Extract the [X, Y] coordinate from the center of the cell holding the provided text.  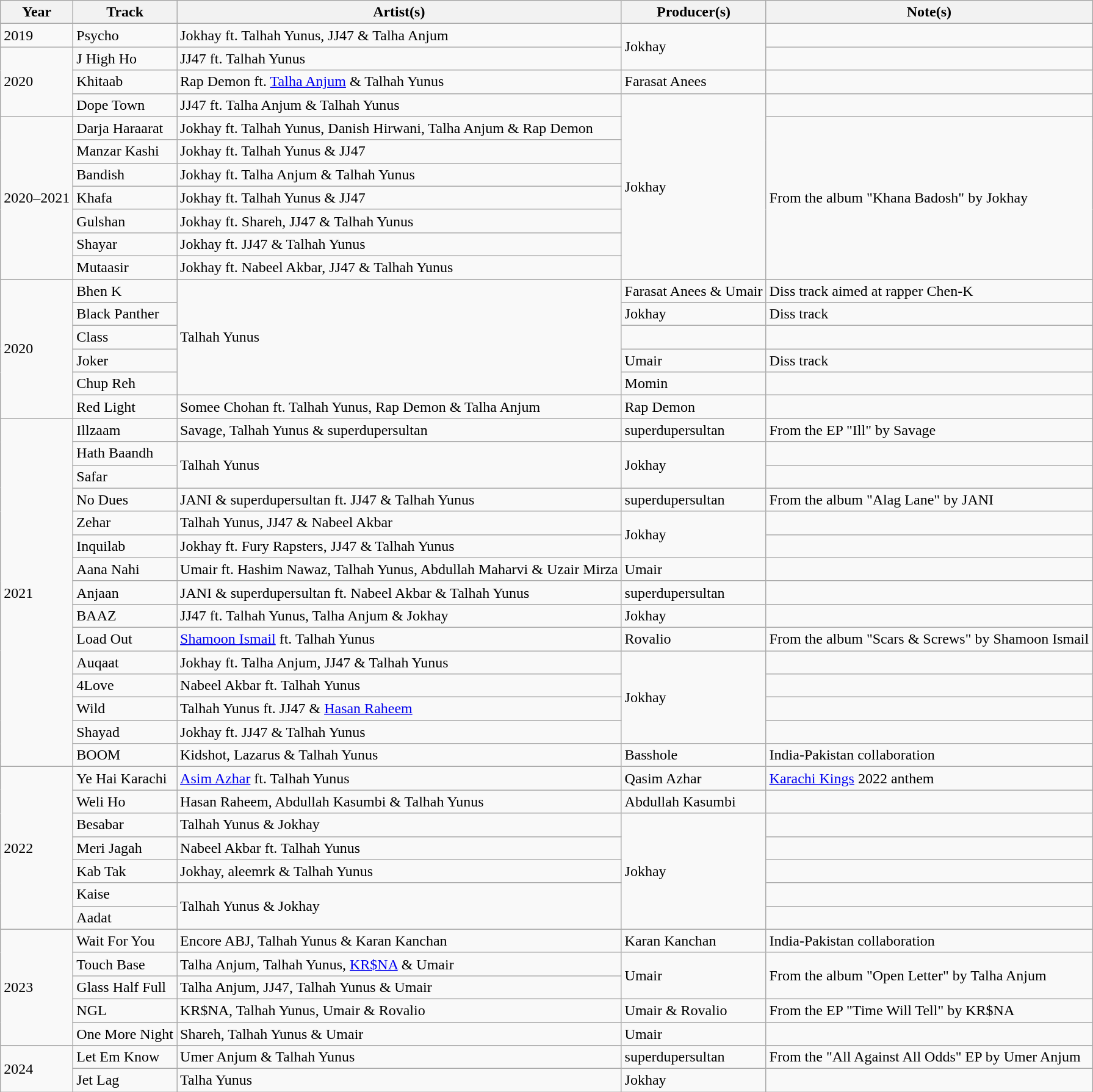
Jet Lag [125, 1080]
Talha Yunus [399, 1080]
Psycho [125, 35]
Jokhay ft. Talha Anjum & Talhah Yunus [399, 174]
Farasat Anees [693, 82]
Talhah Yunus ft. JJ47 & Hasan Raheem [399, 709]
Qasim Azhar [693, 778]
Joker [125, 361]
Shareh, Talhah Yunus & Umair [399, 1034]
From the album "Open Letter" by Talha Anjum [929, 975]
Gulshan [125, 221]
Hasan Raheem, Abdullah Kasumbi & Talhah Yunus [399, 802]
Kab Tak [125, 871]
Weli Ho [125, 802]
KR$NA, Talhah Yunus, Umair & Rovalio [399, 1010]
Jokhay ft. Shareh, JJ47 & Talhah Yunus [399, 221]
Wild [125, 709]
Note(s) [929, 12]
Kaise [125, 894]
JJ47 ft. Talhah Yunus, Talha Anjum & Jokhay [399, 616]
From the album "Khana Badosh" by Jokhay [929, 198]
Wait For You [125, 941]
Jokhay ft. Nabeel Akbar, JJ47 & Talhah Yunus [399, 267]
Inquilab [125, 546]
Umair ft. Hashim Nawaz, Talhah Yunus, Abdullah Maharvi & Uzair Mirza [399, 569]
Umer Anjum & Talhah Yunus [399, 1057]
2023 [37, 987]
Jokhay ft. Talha Anjum, JJ47 & Talhah Yunus [399, 662]
From the EP "Ill" by Savage [929, 430]
Rap Demon ft. Talha Anjum & Talhah Yunus [399, 82]
Shamoon Ismail ft. Talhah Yunus [399, 639]
Rap Demon [693, 407]
Somee Chohan ft. Talhah Yunus, Rap Demon & Talha Anjum [399, 407]
Let Em Know [125, 1057]
Besabar [125, 825]
Year [37, 12]
Bhen K [125, 291]
Illzaam [125, 430]
Kidshot, Lazarus & Talhah Yunus [399, 755]
From the album "Alag Lane" by JANI [929, 500]
J High Ho [125, 59]
NGL [125, 1010]
Asim Azhar ft. Talhah Yunus [399, 778]
JJ47 ft. Talha Anjum & Talhah Yunus [399, 105]
Mutaasir [125, 267]
Umair & Rovalio [693, 1010]
Chup Reh [125, 384]
Karan Kanchan [693, 941]
Savage, Talhah Yunus & superdupersultan [399, 430]
Talha Anjum, Talhah Yunus, KR$NA & Umair [399, 964]
2021 [37, 593]
Black Panther [125, 314]
Farasat Anees & Umair [693, 291]
Artist(s) [399, 12]
Talha Anjum, JJ47, Talhah Yunus & Umair [399, 987]
2024 [37, 1069]
Touch Base [125, 964]
From the album "Scars & Screws" by Shamoon Ismail [929, 639]
Safar [125, 476]
Aana Nahi [125, 569]
Producer(s) [693, 12]
Ye Hai Karachi [125, 778]
BAAZ [125, 616]
Shayar [125, 244]
Encore ABJ, Talhah Yunus & Karan Kanchan [399, 941]
Shayad [125, 732]
Manzar Kashi [125, 151]
Red Light [125, 407]
Aadat [125, 918]
Glass Half Full [125, 987]
Auqaat [125, 662]
BOOM [125, 755]
Jokhay ft. Fury Rapsters, JJ47 & Talhah Yunus [399, 546]
Khitaab [125, 82]
Anjaan [125, 592]
Khafa [125, 198]
Rovalio [693, 639]
Basshole [693, 755]
Diss track aimed at rapper Chen-K [929, 291]
Bandish [125, 174]
Abdullah Kasumbi [693, 802]
Talhah Yunus, JJ47 & Nabeel Akbar [399, 523]
JANI & superdupersultan ft. Nabeel Akbar & Talhah Yunus [399, 592]
From the "All Against All Odds" EP by Umer Anjum [929, 1057]
2019 [37, 35]
Load Out [125, 639]
Track [125, 12]
Zehar [125, 523]
2020–2021 [37, 198]
Meri Jagah [125, 848]
Karachi Kings 2022 anthem [929, 778]
Class [125, 337]
From the EP "Time Will Tell" by KR$NA [929, 1010]
Jokhay ft. Talhah Yunus, Danish Hirwani, Talha Anjum & Rap Demon [399, 128]
4Love [125, 686]
2022 [37, 848]
Momin [693, 384]
JJ47 ft. Talhah Yunus [399, 59]
Darja Haraarat [125, 128]
Jokhay, aleemrk & Talhah Yunus [399, 871]
JANI & superdupersultan ft. JJ47 & Talhah Yunus [399, 500]
One More Night [125, 1034]
No Dues [125, 500]
Hath Baandh [125, 453]
Dope Town [125, 105]
Jokhay ft. Talhah Yunus, JJ47 & Talha Anjum [399, 35]
